From the cell containing the given text, extract its center point as (x, y) coordinate. 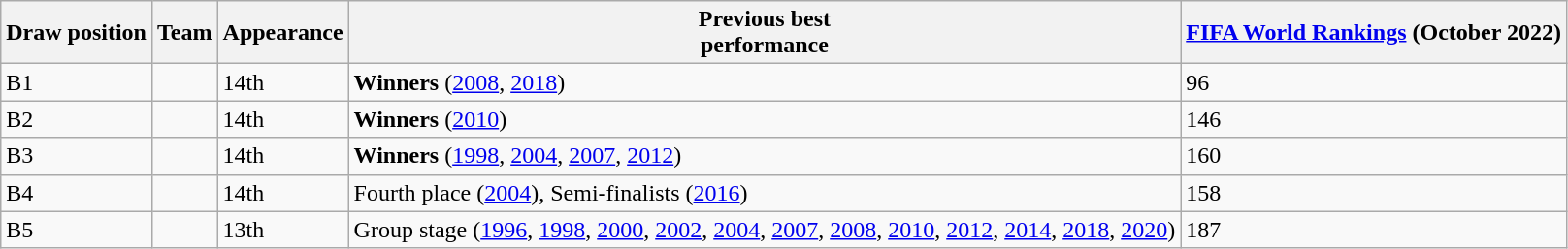
B2 (77, 119)
Winners (2010) (765, 119)
187 (1374, 230)
B3 (77, 156)
146 (1374, 119)
158 (1374, 193)
Draw position (77, 33)
Fourth place (2004), Semi-finalists (2016) (765, 193)
Team (184, 33)
B4 (77, 193)
B5 (77, 230)
96 (1374, 82)
Appearance (283, 33)
13th (283, 230)
B1 (77, 82)
160 (1374, 156)
Winners (2008, 2018) (765, 82)
Group stage (1996, 1998, 2000, 2002, 2004, 2007, 2008, 2010, 2012, 2014, 2018, 2020) (765, 230)
Previous bestperformance (765, 33)
FIFA World Rankings (October 2022) (1374, 33)
Winners (1998, 2004, 2007, 2012) (765, 156)
